Identify which cell holds the provided text, then report its [X, Y] central coordinate. 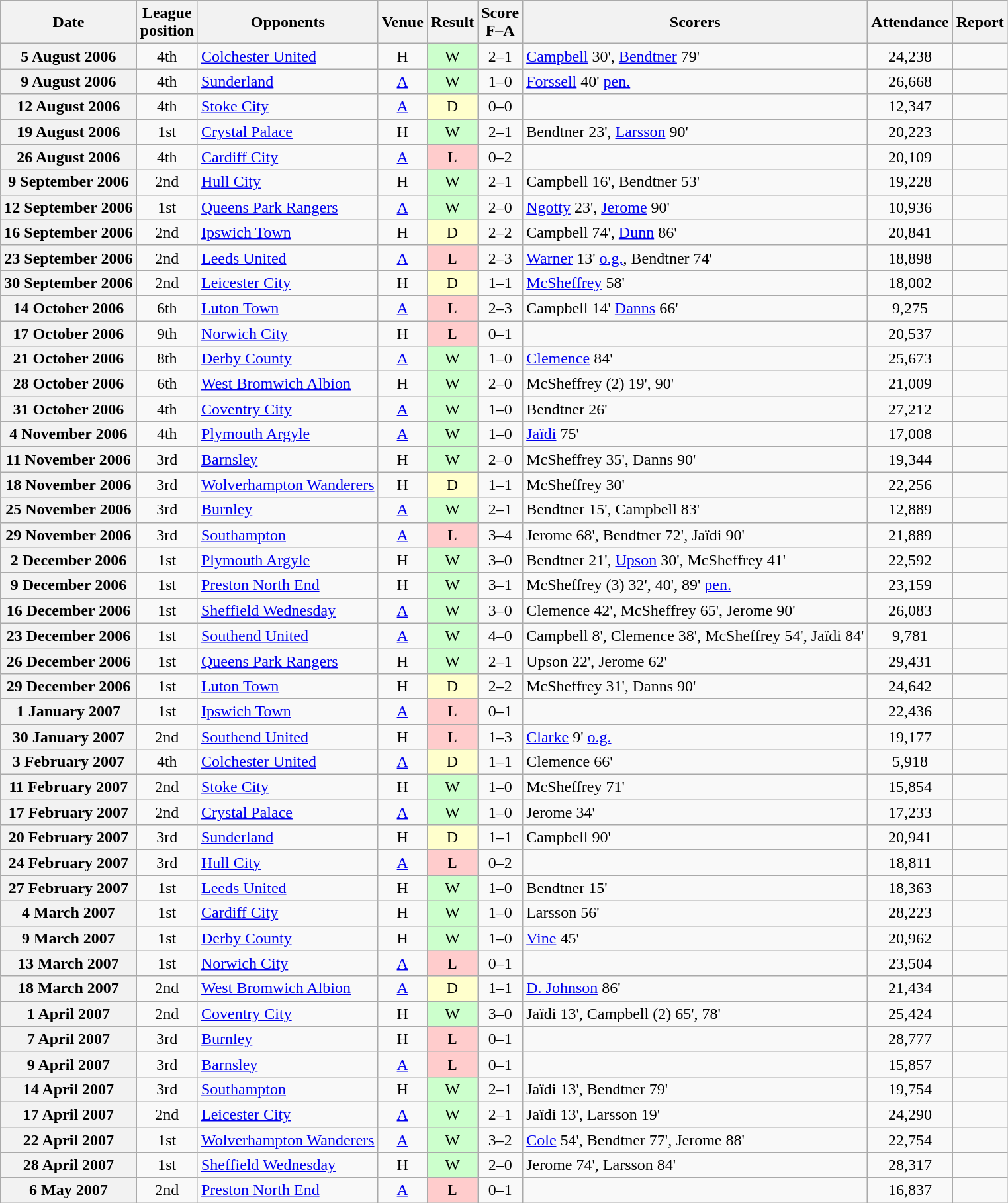
16,837 [910, 1190]
McSheffrey 31', Danns 90' [695, 686]
D. Johnson 86' [695, 988]
6 May 2007 [69, 1190]
Jaïdi 13', Larsson 19' [695, 1114]
9 December 2006 [69, 585]
15,854 [910, 787]
25,424 [910, 1014]
26,083 [910, 610]
Report [980, 23]
21 October 2006 [69, 359]
9,275 [910, 308]
8th [167, 359]
23,159 [910, 585]
1 April 2007 [69, 1014]
12,347 [910, 107]
29 November 2006 [69, 535]
28,777 [910, 1039]
28,317 [910, 1165]
30 September 2006 [69, 283]
10,936 [910, 207]
Campbell 14' Danns 66' [695, 308]
McSheffrey 71' [695, 787]
24,238 [910, 56]
Jaïdi 13', Campbell (2) 65', 78' [695, 1014]
3–4 [500, 535]
Bendtner 26' [695, 409]
28 October 2006 [69, 384]
Campbell 16', Bendtner 53' [695, 182]
9 March 2007 [69, 938]
Bendtner 21', Upson 30', McSheffrey 41' [695, 560]
21,889 [910, 535]
22 April 2007 [69, 1139]
25,673 [910, 359]
25 November 2006 [69, 510]
Jerome 74', Larsson 84' [695, 1165]
ScoreF–A [500, 23]
31 October 2006 [69, 409]
Campbell 90' [695, 838]
17 February 2007 [69, 812]
Bendtner 23', Larsson 90' [695, 132]
7 April 2007 [69, 1039]
3–1 [500, 585]
22,592 [910, 560]
18,363 [910, 888]
12,889 [910, 510]
Result [452, 23]
23,504 [910, 963]
20,537 [910, 333]
Larsson 56' [695, 913]
22,754 [910, 1139]
20,962 [910, 938]
19 August 2006 [69, 132]
27 February 2007 [69, 888]
24,642 [910, 686]
11 February 2007 [69, 787]
17 April 2007 [69, 1114]
14 October 2006 [69, 308]
20,941 [910, 838]
27,212 [910, 409]
18,811 [910, 863]
20,223 [910, 132]
McSheffrey 30' [695, 485]
McSheffrey 35', Danns 90' [695, 459]
Clemence 42', McSheffrey 65', Jerome 90' [695, 610]
30 January 2007 [69, 737]
19,177 [910, 737]
Clemence 84' [695, 359]
9 September 2006 [69, 182]
16 December 2006 [69, 610]
17,008 [910, 434]
20,109 [910, 157]
Attendance [910, 23]
Scorers [695, 23]
18,002 [910, 283]
Clemence 66' [695, 762]
23 September 2006 [69, 258]
18 March 2007 [69, 988]
26,668 [910, 81]
Bendtner 15', Campbell 83' [695, 510]
1–3 [500, 737]
Warner 13' o.g., Bendtner 74' [695, 258]
19,754 [910, 1089]
Date [69, 23]
3 February 2007 [69, 762]
28,223 [910, 913]
20,841 [910, 232]
5 August 2006 [69, 56]
5,918 [910, 762]
14 April 2007 [69, 1089]
21,434 [910, 988]
26 August 2006 [69, 157]
19,344 [910, 459]
15,857 [910, 1064]
McSheffrey 58' [695, 283]
13 March 2007 [69, 963]
17 October 2006 [69, 333]
9th [167, 333]
Cole 54', Bendtner 77', Jerome 88' [695, 1139]
12 September 2006 [69, 207]
Ngotty 23', Jerome 90' [695, 207]
19,228 [910, 182]
4 March 2007 [69, 913]
Venue [402, 23]
Jerome 34' [695, 812]
2 December 2006 [69, 560]
Campbell 74', Dunn 86' [695, 232]
9 August 2006 [69, 81]
18,898 [910, 258]
16 September 2006 [69, 232]
Jerome 68', Bendtner 72', Jaïdi 90' [695, 535]
11 November 2006 [69, 459]
Clarke 9' o.g. [695, 737]
Bendtner 15' [695, 888]
Leagueposition [167, 23]
22,256 [910, 485]
28 April 2007 [69, 1165]
17,233 [910, 812]
Campbell 30', Bendtner 79' [695, 56]
29 December 2006 [69, 686]
9,781 [910, 636]
0–0 [500, 107]
McSheffrey (2) 19', 90' [695, 384]
26 December 2006 [69, 661]
Jaïdi 13', Bendtner 79' [695, 1089]
Opponents [287, 23]
McSheffrey (3) 32', 40', 89' pen. [695, 585]
24,290 [910, 1114]
24 February 2007 [69, 863]
Jaïdi 75' [695, 434]
Vine 45' [695, 938]
21,009 [910, 384]
29,431 [910, 661]
9 April 2007 [69, 1064]
12 August 2006 [69, 107]
Upson 22', Jerome 62' [695, 661]
22,436 [910, 711]
1 January 2007 [69, 711]
18 November 2006 [69, 485]
4–0 [500, 636]
Forssell 40' pen. [695, 81]
23 December 2006 [69, 636]
Campbell 8', Clemence 38', McSheffrey 54', Jaïdi 84' [695, 636]
20 February 2007 [69, 838]
3–2 [500, 1139]
4 November 2006 [69, 434]
